Locate the cell with the specified text and output its [x, y] center coordinate. 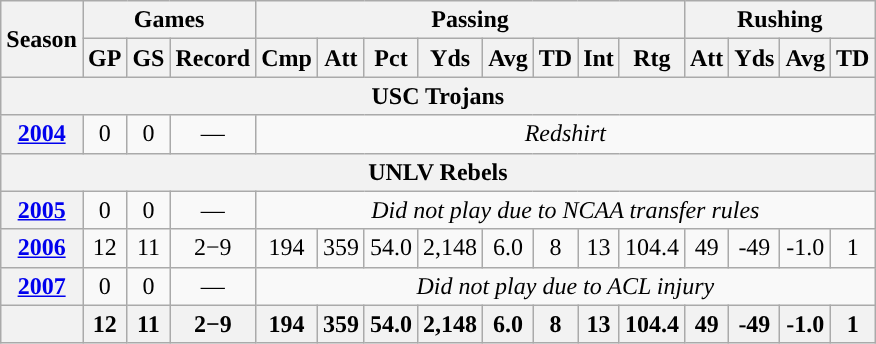
Passing [470, 20]
Season [42, 39]
Rushing [780, 20]
2007 [42, 286]
GS [148, 58]
Int [599, 58]
Did not play due to ACL injury [566, 286]
USC Trojans [438, 96]
Rtg [652, 58]
2006 [42, 248]
Pct [390, 58]
Did not play due to NCAA transfer rules [566, 210]
Cmp [287, 58]
UNLV Rebels [438, 172]
Record [213, 58]
2005 [42, 210]
Redshirt [566, 134]
2004 [42, 134]
GP [104, 58]
Games [168, 20]
